Search for the cell housing the specified text and yield its (x, y) center coordinate. 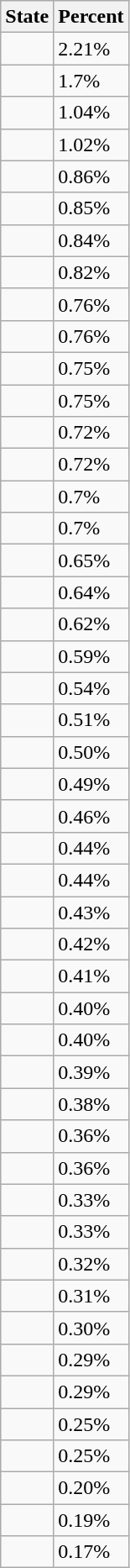
0.82% (91, 272)
0.19% (91, 1520)
0.30% (91, 1328)
0.50% (91, 752)
0.31% (91, 1296)
0.86% (91, 176)
1.04% (91, 113)
1.02% (91, 145)
0.32% (91, 1264)
0.84% (91, 240)
0.64% (91, 592)
0.85% (91, 208)
0.39% (91, 1072)
0.65% (91, 560)
Percent (91, 17)
0.46% (91, 816)
0.38% (91, 1104)
0.62% (91, 624)
State (27, 17)
2.21% (91, 49)
0.43% (91, 912)
0.17% (91, 1552)
0.42% (91, 944)
0.54% (91, 688)
0.20% (91, 1488)
1.7% (91, 81)
0.49% (91, 784)
0.59% (91, 656)
0.51% (91, 720)
0.41% (91, 976)
